Pinpoint the cell where the given text exists, returning its [X, Y] midpoint coordinate. 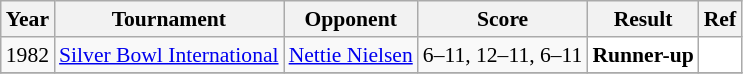
Tournament [169, 19]
Runner-up [642, 55]
Result [642, 19]
Score [503, 19]
Year [28, 19]
6–11, 12–11, 6–11 [503, 55]
Opponent [351, 19]
1982 [28, 55]
Silver Bowl International [169, 55]
Ref [720, 19]
Nettie Nielsen [351, 55]
